Provide the [x, y] coordinate of the cell's center where the given text is located.  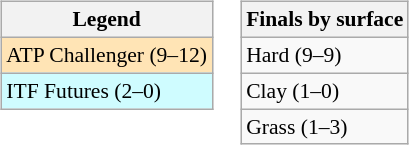
Finals by surface [324, 20]
Hard (9–9) [324, 55]
ITF Futures (2–0) [106, 91]
Clay (1–0) [324, 91]
ATP Challenger (9–12) [106, 55]
Legend [106, 20]
Grass (1–3) [324, 127]
